Provide the [X, Y] coordinate of the cell's center where the given text is located.  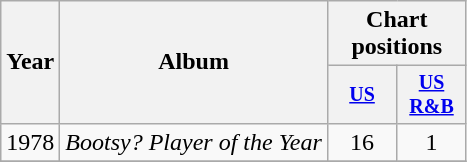
Album [194, 62]
US [362, 94]
1978 [30, 142]
Chart positions [396, 34]
1 [432, 142]
Bootsy? Player of the Year [194, 142]
16 [362, 142]
Year [30, 62]
USR&B [432, 94]
